Search for the cell housing the specified text and yield its (X, Y) center coordinate. 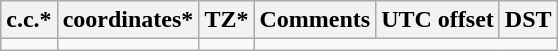
coordinates* (128, 20)
TZ* (226, 20)
Comments (315, 20)
DST (528, 20)
UTC offset (438, 20)
c.c.* (29, 20)
